Pinpoint the cell where the given text exists, returning its [x, y] midpoint coordinate. 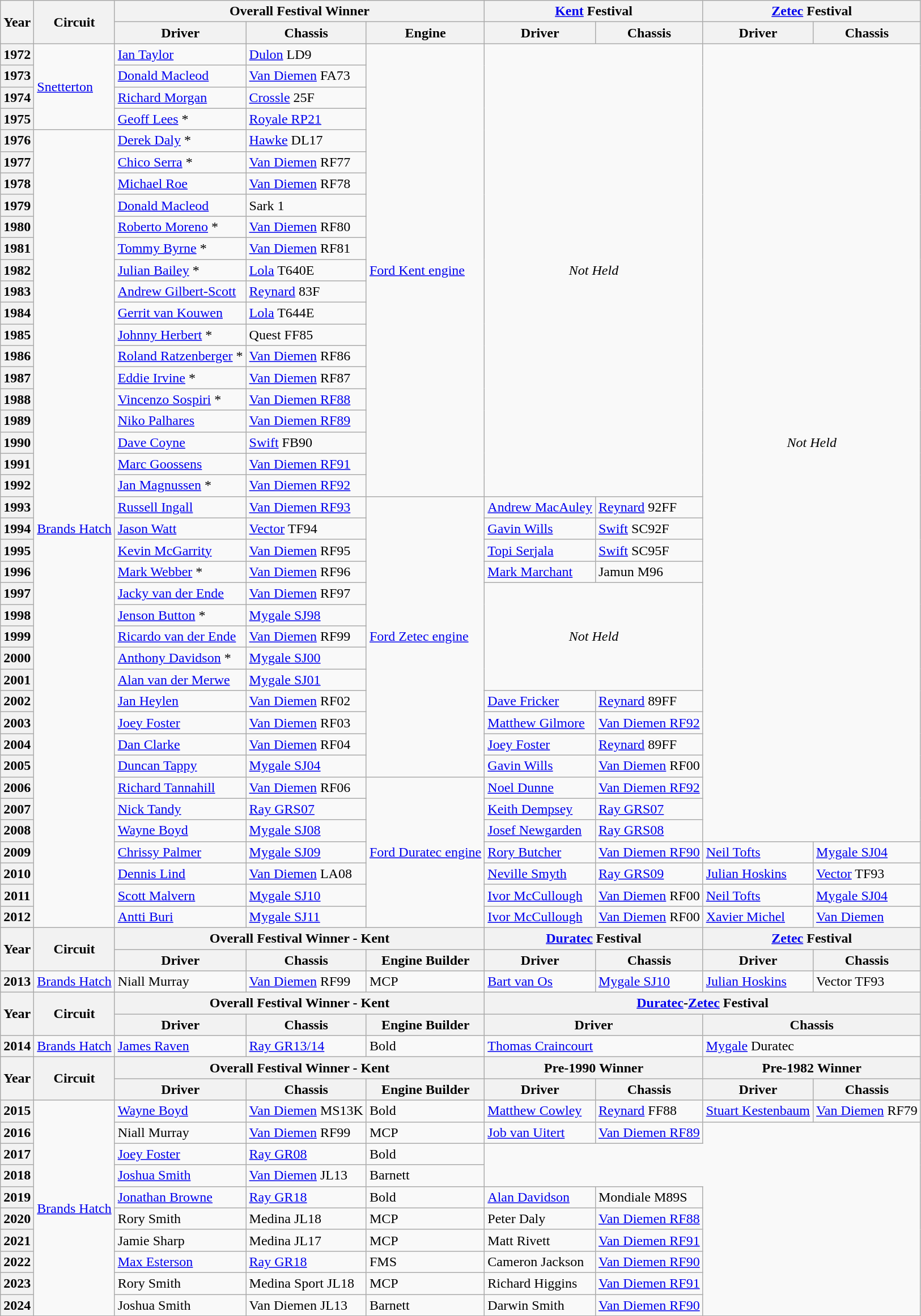
Jamie Sharp [180, 1240]
Crossle 25F [306, 97]
2012 [17, 917]
Julian Bailey * [180, 270]
Michael Roe [180, 184]
1972 [17, 54]
Mygale SJ98 [306, 615]
Jonathan Browne [180, 1197]
Reynard 92FF [649, 507]
Cameron Jackson [540, 1262]
Alan Davidson [540, 1197]
Chico Serra * [180, 162]
Dennis Lind [180, 874]
Mygale SJ11 [306, 917]
2016 [17, 1132]
2024 [17, 1305]
Van Diemen RF87 [306, 378]
Ricardo van der Ende [180, 637]
Dave Fricker [540, 701]
Mygale Duratec [812, 1046]
Max Esterson [180, 1262]
Ray GRS08 [649, 831]
Hawke DL17 [306, 140]
Peter Daly [540, 1219]
1975 [17, 119]
Richard Morgan [180, 97]
Matthew Cowley [540, 1111]
Van Diemen RF78 [306, 184]
1997 [17, 593]
Mark Webber * [180, 572]
Van Diemen RF79 [867, 1111]
Jenson Button * [180, 615]
2006 [17, 787]
1986 [17, 356]
Van Diemen RF04 [306, 744]
1999 [17, 637]
Johnny Herbert * [180, 335]
Bart van Os [540, 982]
Russell Ingall [180, 507]
Niko Palhares [180, 421]
1979 [17, 205]
1977 [17, 162]
Mygale SJ01 [306, 680]
1993 [17, 507]
Swift SC92F [649, 529]
Marc Goossens [180, 464]
Ford Zetec engine [425, 637]
2015 [17, 1111]
Medina Sport JL18 [306, 1283]
Jan Heylen [180, 701]
Mondiale M89S [649, 1197]
2022 [17, 1262]
Lola T644E [306, 313]
Jamun M96 [649, 572]
Ray GR08 [306, 1154]
Van Diemen RF77 [306, 162]
1973 [17, 76]
Mygale SJ00 [306, 658]
Lola T640E [306, 270]
1980 [17, 227]
1990 [17, 442]
Antti Buri [180, 917]
Van Diemen RF02 [306, 701]
1994 [17, 529]
1992 [17, 485]
Medina JL17 [306, 1240]
Ian Taylor [180, 54]
Van Diemen RF81 [306, 248]
1981 [17, 248]
2000 [17, 658]
2013 [17, 982]
2004 [17, 744]
2005 [17, 766]
Neville Smyth [540, 874]
Andrew Gilbert-Scott [180, 292]
Keith Dempsey [540, 809]
Duncan Tappy [180, 766]
Van Diemen FA73 [306, 76]
2023 [17, 1283]
Mark Marchant [540, 572]
Engine [425, 33]
Eddie Irvine * [180, 378]
2003 [17, 723]
1995 [17, 550]
Duratec-Zetec Festival [703, 1003]
Van Diemen RF03 [306, 723]
1978 [17, 184]
Overall Festival Winner [299, 11]
Dulon LD9 [306, 54]
1991 [17, 464]
Swift FB90 [306, 442]
2021 [17, 1240]
Van Diemen RF06 [306, 787]
Swift SC95F [649, 550]
2001 [17, 680]
1984 [17, 313]
Tommy Byrne * [180, 248]
Kent Festival [594, 11]
Roland Ratzenberger * [180, 356]
Pre-1982 Winner [812, 1068]
1988 [17, 399]
Van Diemen RF80 [306, 227]
Jason Watt [180, 529]
Darwin Smith [540, 1305]
Job van Uitert [540, 1132]
Quest FF85 [306, 335]
Thomas Craincourt [594, 1046]
1998 [17, 615]
Geoff Lees * [180, 119]
2010 [17, 874]
Jan Magnussen * [180, 485]
2011 [17, 895]
1983 [17, 292]
Reynard 83F [306, 292]
Richard Tannahill [180, 787]
Ford Duratec engine [425, 852]
Mygale SJ09 [306, 852]
Reynard FF88 [649, 1111]
1982 [17, 270]
Vector TF94 [306, 529]
Ray GRS09 [649, 874]
Alan van der Merwe [180, 680]
Anthony Davidson * [180, 658]
Snetterton [74, 87]
2020 [17, 1219]
Ford Kent engine [425, 270]
Nick Tandy [180, 809]
1987 [17, 378]
Matt Rivett [540, 1240]
2007 [17, 809]
Xavier Michel [758, 917]
Dave Coyne [180, 442]
Richard Higgins [540, 1283]
Duratec Festival [594, 938]
Van Diemen RF95 [306, 550]
Jacky van der Ende [180, 593]
Andrew MacAuley [540, 507]
Medina JL18 [306, 1219]
Ray GR13/14 [306, 1046]
Van Diemen RF97 [306, 593]
Stuart Kestenbaum [758, 1111]
Derek Daly * [180, 140]
James Raven [180, 1046]
1985 [17, 335]
Dan Clarke [180, 744]
1989 [17, 421]
Van Diemen RF96 [306, 572]
Van Diemen LA08 [306, 874]
2009 [17, 852]
Van Diemen RF93 [306, 507]
Noel Dunne [540, 787]
Kevin McGarrity [180, 550]
Rory Butcher [540, 852]
Van Diemen [867, 917]
1974 [17, 97]
Roberto Moreno * [180, 227]
Gerrit van Kouwen [180, 313]
2019 [17, 1197]
Josef Newgarden [540, 831]
Matthew Gilmore [540, 723]
2002 [17, 701]
Royale RP21 [306, 119]
FMS [425, 1262]
Van Diemen MS13K [306, 1111]
Mygale SJ08 [306, 831]
1976 [17, 140]
2018 [17, 1176]
Van Diemen RF86 [306, 356]
Scott Malvern [180, 895]
Sark 1 [306, 205]
2014 [17, 1046]
1996 [17, 572]
Topi Serjala [540, 550]
2017 [17, 1154]
Pre-1990 Winner [594, 1068]
2008 [17, 831]
Vincenzo Sospiri * [180, 399]
Chrissy Palmer [180, 852]
